Detect which cell encompasses the target text, then output its (x, y) center coordinate. 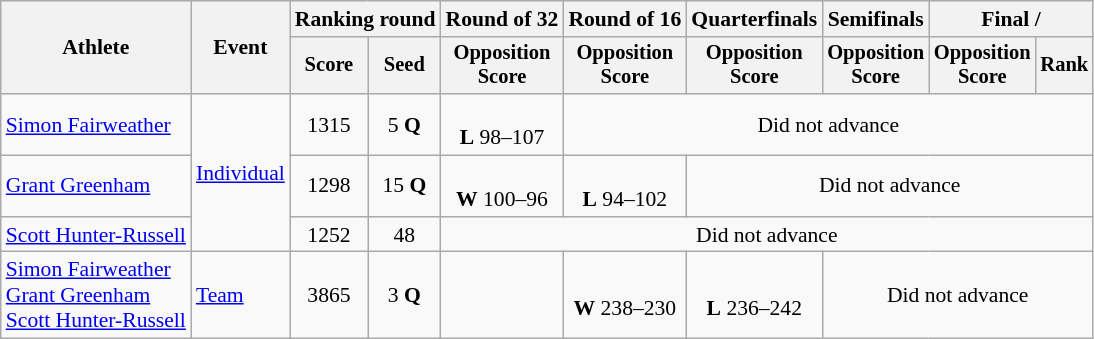
3 Q (404, 296)
Scott Hunter-Russell (96, 235)
Quarterfinals (754, 19)
1298 (329, 186)
Grant Greenham (96, 186)
1252 (329, 235)
Rank (1064, 66)
Ranking round (366, 19)
48 (404, 235)
Team (240, 296)
3865 (329, 296)
Round of 16 (624, 19)
L 94–102 (624, 186)
W 100–96 (502, 186)
W 238–230 (624, 296)
Simon FairweatherGrant GreenhamScott Hunter-Russell (96, 296)
Seed (404, 66)
L 98–107 (502, 124)
15 Q (404, 186)
Event (240, 48)
1315 (329, 124)
L 236–242 (754, 296)
Athlete (96, 48)
5 Q (404, 124)
Simon Fairweather (96, 124)
Individual (240, 173)
Round of 32 (502, 19)
Semifinals (876, 19)
Final / (1011, 19)
Score (329, 66)
